Search for the cell housing the specified text and yield its [X, Y] center coordinate. 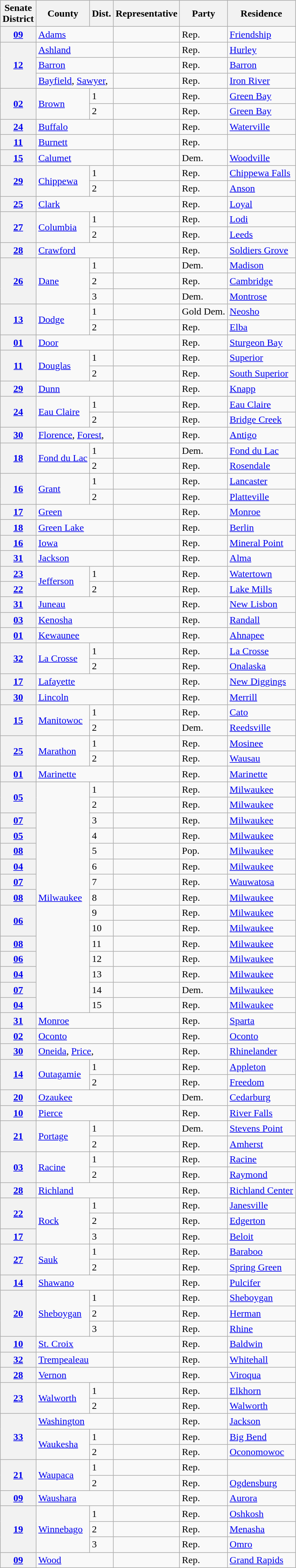
Oneida, Price, [75, 1051]
Madison [262, 266]
Lake Mills [262, 589]
Viroqua [262, 1375]
26 [18, 281]
Rosendale [262, 466]
Trempealeau [75, 1360]
Grand Rapids [262, 1560]
Platteville [262, 497]
Bridge Creek [262, 419]
SenateDistrict [18, 14]
Merrill [262, 697]
Soldiers Grove [262, 250]
New Lisbon [262, 604]
Anson [262, 188]
Lincoln [75, 697]
Richland [75, 1190]
Omro [262, 1545]
Florence, Forest, [75, 435]
Berlin [262, 528]
Dodge [63, 319]
Door [75, 343]
Outagamie [63, 1074]
Baraboo [262, 1252]
Waushara [75, 1498]
Knapp [262, 389]
Party [204, 14]
Brown [63, 104]
Bayfield, Sawyer, [75, 81]
Green Lake [75, 528]
Chippewa [63, 181]
Winnebago [63, 1529]
Dane [63, 281]
Watertown [262, 574]
Shawano [75, 1283]
Pierce [75, 1113]
Juneau [75, 604]
Janesville [262, 1206]
Manitowoc [63, 720]
Sauk [63, 1260]
Stevens Point [262, 1128]
Raymond [262, 1174]
19 [18, 1529]
Amherst [262, 1144]
Sturgeon Bay [262, 343]
Edgerton [262, 1221]
9 [101, 913]
Ashland [75, 50]
Ozaukee [75, 1098]
8 [101, 897]
Friendship [262, 34]
Lafayette [75, 681]
Wauwatosa [262, 882]
Aurora [262, 1498]
Oshkosh [262, 1514]
Oconomowoc [262, 1452]
Crawford [75, 250]
Jefferson [63, 581]
Portage [63, 1136]
Green [75, 512]
Dist. [101, 14]
Appleton [262, 1067]
Neosho [262, 312]
Pulcifer [262, 1283]
Waupaca [63, 1475]
Superior [262, 358]
Washington [75, 1421]
Buffalo [75, 127]
Residence [262, 14]
Freedom [262, 1082]
7 [101, 882]
Kenosha [75, 620]
Wausau [262, 759]
Big Bend [262, 1437]
Antigo [262, 435]
Beloit [262, 1236]
Cato [262, 713]
County [63, 14]
Dunn [75, 389]
Waukesha [63, 1445]
St. Croix [75, 1344]
Sparta [262, 1021]
Iowa [75, 543]
Mineral Point [262, 543]
Douglas [63, 366]
Elkhorn [262, 1390]
Mosinee [262, 743]
Wood [75, 1560]
Representative [147, 14]
Lodi [262, 219]
Kewaunee [75, 635]
Rhine [262, 1329]
Rhinelander [262, 1051]
Spring Green [262, 1267]
Loyal [262, 204]
5 [101, 851]
Grant [63, 489]
Cambridge [262, 281]
6 [101, 866]
Gold Dem. [204, 312]
Pop. [204, 851]
Calumet [75, 157]
Burnett [75, 142]
Elba [262, 327]
Herman [262, 1313]
Randall [262, 620]
Leeds [262, 235]
Baldwin [262, 1344]
Marathon [63, 751]
Vernon [75, 1375]
Waterville [262, 127]
Onalaska [262, 666]
Columbia [63, 227]
Richland Center [262, 1190]
Hurley [262, 50]
South Superior [262, 373]
River Falls [262, 1113]
Chippewa Falls [262, 173]
Rock [63, 1221]
Lancaster [262, 481]
Whitehall [262, 1360]
Ahnapee [262, 635]
4 [101, 836]
Adams [75, 34]
Alma [262, 558]
Menasha [262, 1529]
Cedarburg [262, 1098]
Woodville [262, 157]
Montrose [262, 296]
Reedsville [262, 728]
New Diggings [262, 681]
Iron River [262, 81]
Clark [75, 204]
33 [18, 1436]
Ogdensburg [262, 1483]
